Determine the (x, y) coordinate at the center of the cell enclosing the given text.  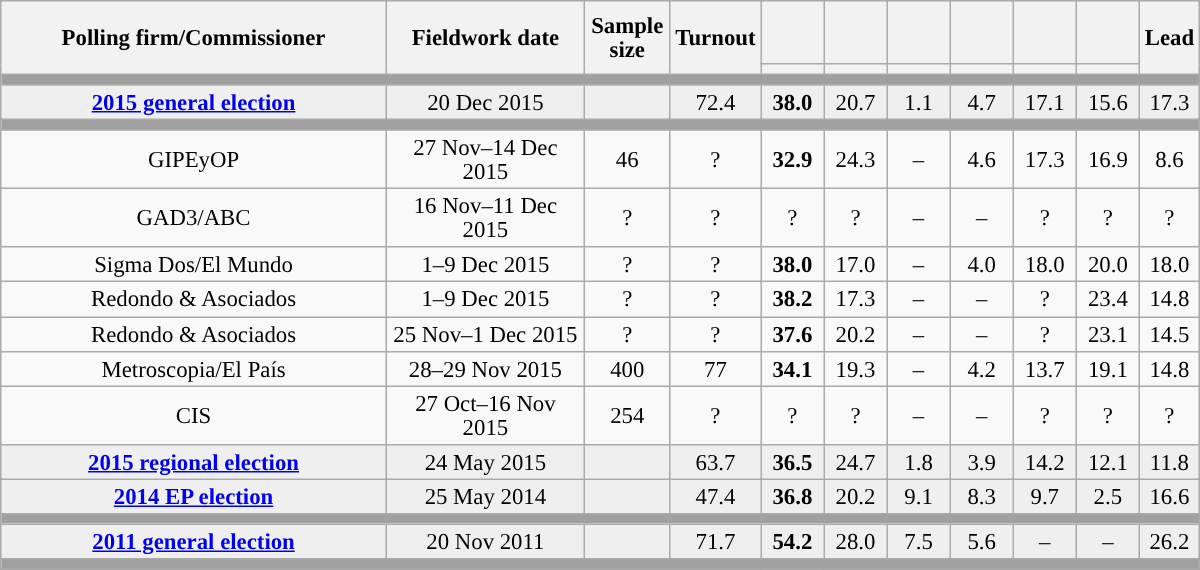
16 Nov–11 Dec 2015 (485, 218)
15.6 (1108, 102)
3.9 (982, 462)
46 (627, 160)
28.0 (856, 542)
14.2 (1044, 462)
16.9 (1108, 160)
72.4 (716, 102)
23.1 (1108, 334)
9.1 (918, 496)
17.0 (856, 266)
4.6 (982, 160)
Fieldwork date (485, 38)
400 (627, 368)
1.1 (918, 102)
2015 general election (194, 102)
20.7 (856, 102)
26.2 (1169, 542)
25 May 2014 (485, 496)
2014 EP election (194, 496)
19.1 (1108, 368)
12.1 (1108, 462)
9.7 (1044, 496)
19.3 (856, 368)
37.6 (792, 334)
25 Nov–1 Dec 2015 (485, 334)
4.2 (982, 368)
36.8 (792, 496)
2.5 (1108, 496)
34.1 (792, 368)
54.2 (792, 542)
20 Dec 2015 (485, 102)
Lead (1169, 38)
Sigma Dos/El Mundo (194, 266)
8.3 (982, 496)
254 (627, 416)
4.7 (982, 102)
2015 regional election (194, 462)
20 Nov 2011 (485, 542)
11.8 (1169, 462)
28–29 Nov 2015 (485, 368)
Turnout (716, 38)
77 (716, 368)
Sample size (627, 38)
24.3 (856, 160)
8.6 (1169, 160)
36.5 (792, 462)
23.4 (1108, 300)
71.7 (716, 542)
20.0 (1108, 266)
Metroscopia/El País (194, 368)
47.4 (716, 496)
1.8 (918, 462)
63.7 (716, 462)
13.7 (1044, 368)
32.9 (792, 160)
27 Oct–16 Nov 2015 (485, 416)
Polling firm/Commissioner (194, 38)
2011 general election (194, 542)
GIPEyOP (194, 160)
24.7 (856, 462)
14.5 (1169, 334)
7.5 (918, 542)
CIS (194, 416)
4.0 (982, 266)
17.1 (1044, 102)
GAD3/ABC (194, 218)
38.2 (792, 300)
5.6 (982, 542)
16.6 (1169, 496)
27 Nov–14 Dec 2015 (485, 160)
24 May 2015 (485, 462)
